Provide the (X, Y) coordinate of the cell's center where the given text is located.  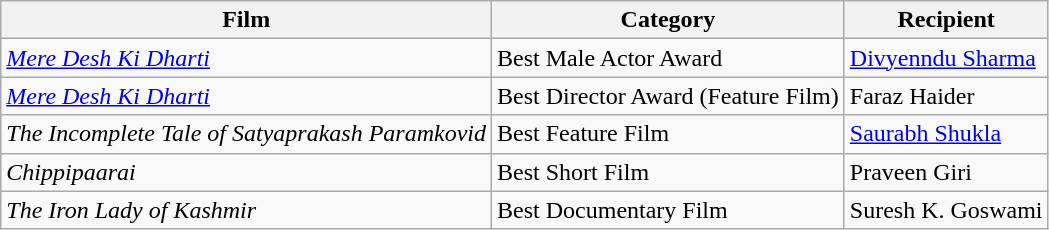
Category (668, 20)
Best Director Award (Feature Film) (668, 96)
Saurabh Shukla (946, 134)
Chippipaarai (246, 172)
Film (246, 20)
Best Feature Film (668, 134)
Divyenndu Sharma (946, 58)
Praveen Giri (946, 172)
Best Male Actor Award (668, 58)
The Incomplete Tale of Satyaprakash Paramkovid (246, 134)
The Iron Lady of Kashmir (246, 210)
Suresh K. Goswami (946, 210)
Faraz Haider (946, 96)
Best Short Film (668, 172)
Recipient (946, 20)
Best Documentary Film (668, 210)
